Detect which cell encompasses the target text, then output its [X, Y] center coordinate. 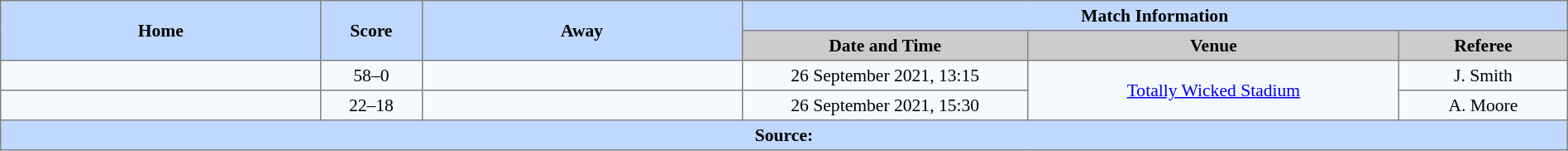
A. Moore [1483, 105]
Totally Wicked Stadium [1213, 90]
26 September 2021, 13:15 [885, 75]
Referee [1483, 46]
Home [160, 31]
Score [371, 31]
58–0 [371, 75]
Match Information [1154, 16]
Date and Time [885, 46]
Venue [1213, 46]
J. Smith [1483, 75]
26 September 2021, 15:30 [885, 105]
Source: [784, 135]
Away [582, 31]
22–18 [371, 105]
